For the text-containing cell, return its midpoint in [x, y] coordinate format. 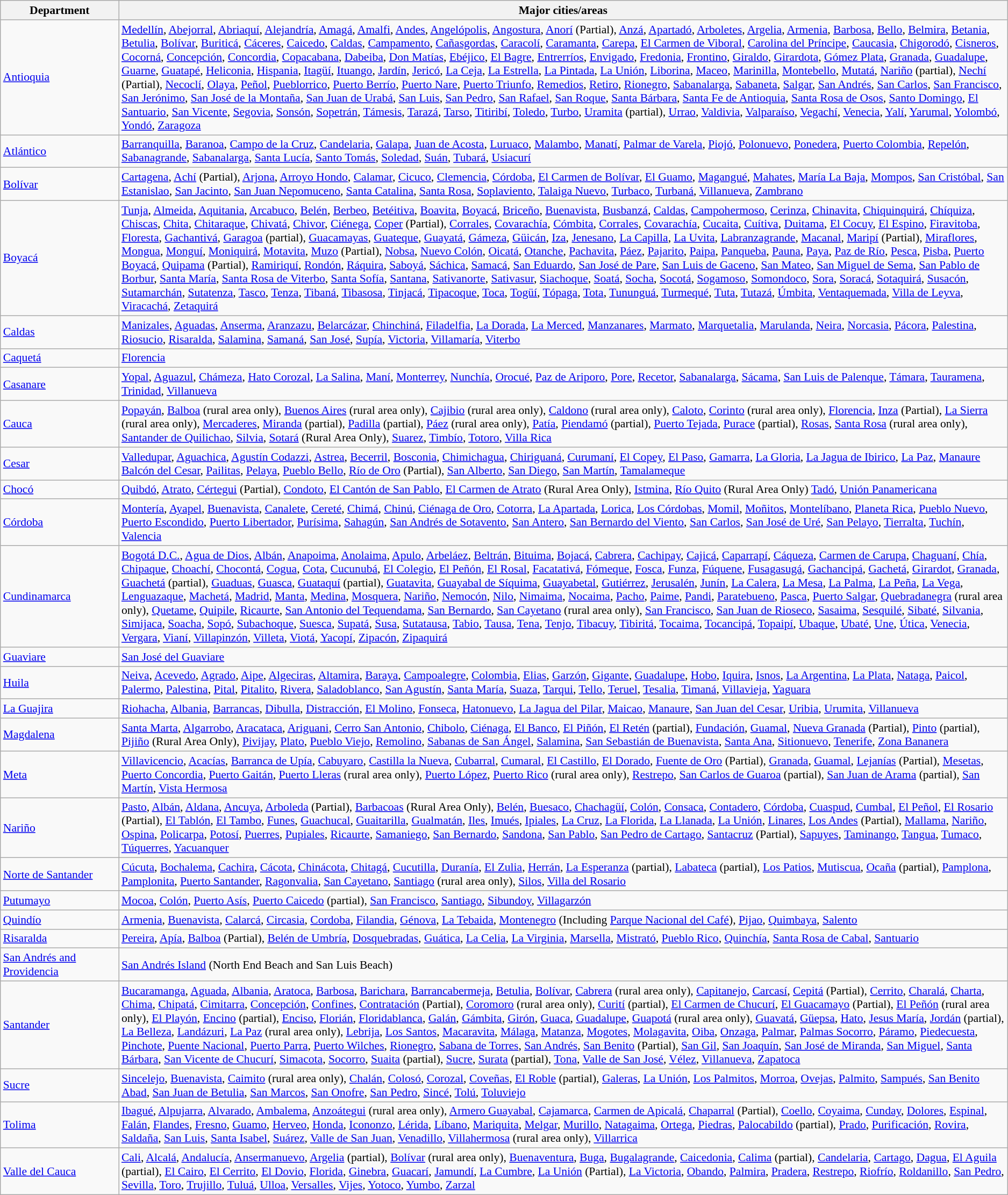
Chocó [60, 490]
Cauca [60, 424]
Boyacá [60, 258]
Major cities/areas [563, 10]
Bolívar [60, 184]
Antioquia [60, 77]
Guaviare [60, 657]
Risaralda [60, 939]
Nariño [60, 828]
Córdoba [60, 523]
San Andrés Island (North End Beach and San Luis Beach) [563, 964]
Cesar [60, 463]
Tolima [60, 1125]
Norte de Santander [60, 874]
Magdalena [60, 734]
Sucre [60, 1085]
Atlántico [60, 152]
San Andrés and Providencia [60, 964]
Department [60, 10]
Mocoa, Colón, Puerto Asís, Puerto Caicedo (partial), San Francisco, Santiago, Sibundoy, Villagarzón [563, 900]
Casanare [60, 384]
San José del Guaviare [563, 657]
Huila [60, 683]
Santander [60, 1025]
Quindío [60, 920]
Florencia [563, 358]
Caquetá [60, 358]
Putumayo [60, 900]
Cundinamarca [60, 597]
La Guajira [60, 709]
Valle del Cauca [60, 1172]
Meta [60, 774]
Caldas [60, 332]
